Search for the cell housing the specified text and yield its (x, y) center coordinate. 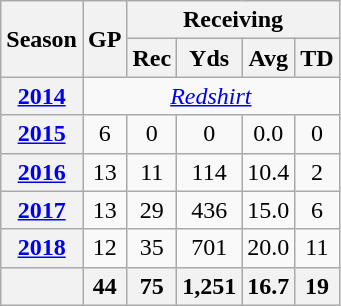
19 (317, 286)
35 (152, 248)
2014 (42, 96)
12 (104, 248)
Season (42, 39)
75 (152, 286)
Rec (152, 58)
GP (104, 39)
15.0 (268, 210)
TD (317, 58)
Redshirt (210, 96)
16.7 (268, 286)
Yds (210, 58)
44 (104, 286)
701 (210, 248)
0.0 (268, 134)
20.0 (268, 248)
436 (210, 210)
2017 (42, 210)
1,251 (210, 286)
10.4 (268, 172)
114 (210, 172)
2016 (42, 172)
29 (152, 210)
2015 (42, 134)
Avg (268, 58)
Receiving (233, 20)
2 (317, 172)
2018 (42, 248)
